Find where the given text appears and provide that cell's center as (X, Y) coordinate. 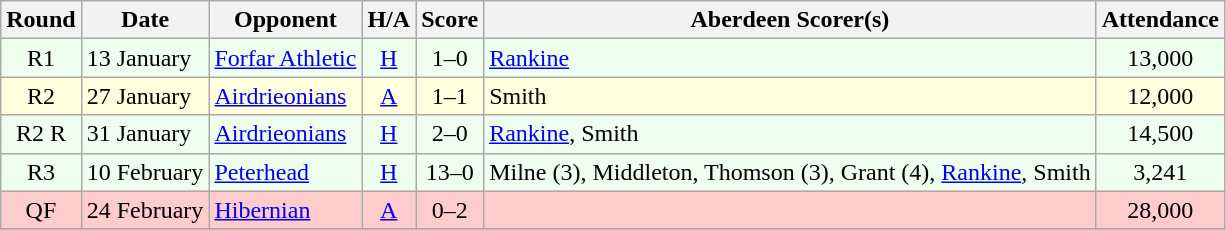
Score (450, 20)
12,000 (1160, 96)
13–0 (450, 172)
H/A (389, 20)
R1 (41, 58)
Rankine, Smith (790, 134)
1–0 (450, 58)
QF (41, 210)
14,500 (1160, 134)
24 February (145, 210)
13 January (145, 58)
Milne (3), Middleton, Thomson (3), Grant (4), Rankine, Smith (790, 172)
13,000 (1160, 58)
27 January (145, 96)
3,241 (1160, 172)
Opponent (286, 20)
2–0 (450, 134)
31 January (145, 134)
Forfar Athletic (286, 58)
Hibernian (286, 210)
Round (41, 20)
R2 R (41, 134)
Peterhead (286, 172)
R3 (41, 172)
Rankine (790, 58)
0–2 (450, 210)
Attendance (1160, 20)
Date (145, 20)
Aberdeen Scorer(s) (790, 20)
28,000 (1160, 210)
10 February (145, 172)
R2 (41, 96)
Smith (790, 96)
1–1 (450, 96)
